Return (x, y) of the center of cell containing provided text 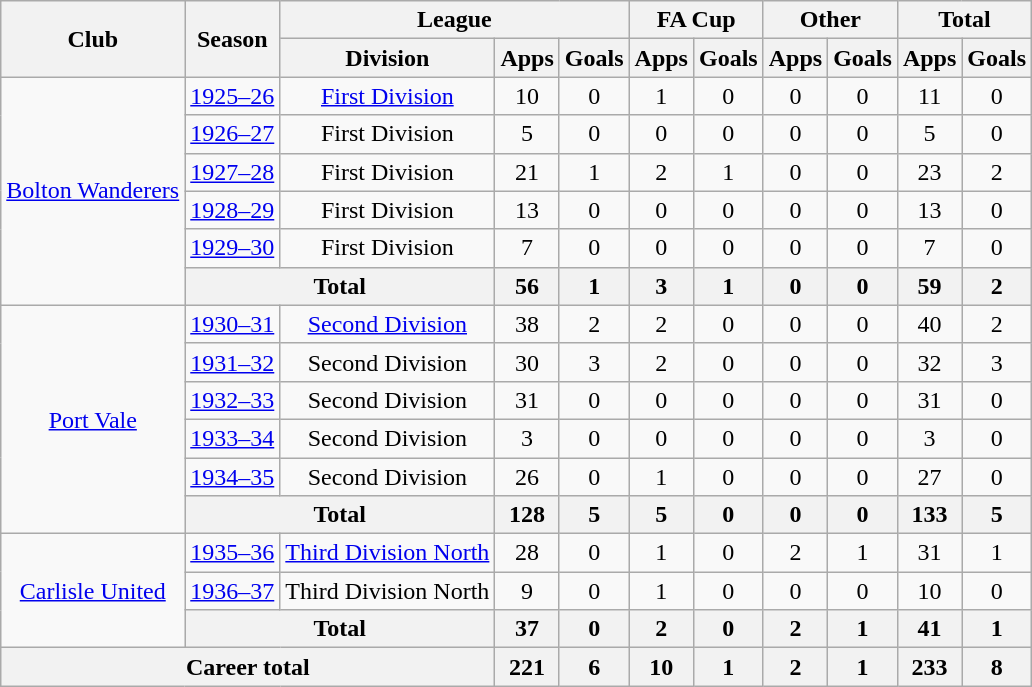
1930–31 (232, 324)
1934–35 (232, 477)
221 (527, 667)
Club (93, 39)
Career total (248, 667)
30 (527, 362)
133 (929, 515)
28 (527, 553)
1925–26 (232, 96)
FA Cup (696, 20)
38 (527, 324)
1936–37 (232, 591)
1929–30 (232, 248)
6 (594, 667)
41 (929, 629)
Season (232, 39)
1931–32 (232, 362)
1932–33 (232, 400)
Port Vale (93, 419)
Carlisle United (93, 591)
1928–29 (232, 210)
1933–34 (232, 438)
1926–27 (232, 134)
40 (929, 324)
128 (527, 515)
8 (997, 667)
26 (527, 477)
32 (929, 362)
21 (527, 172)
27 (929, 477)
23 (929, 172)
1927–28 (232, 172)
9 (527, 591)
1935–36 (232, 553)
League (454, 20)
11 (929, 96)
Other (830, 20)
59 (929, 286)
Bolton Wanderers (93, 191)
233 (929, 667)
56 (527, 286)
Division (388, 58)
37 (527, 629)
